Capture the cell that displays the provided text and extract its [X, Y] central coordinate. 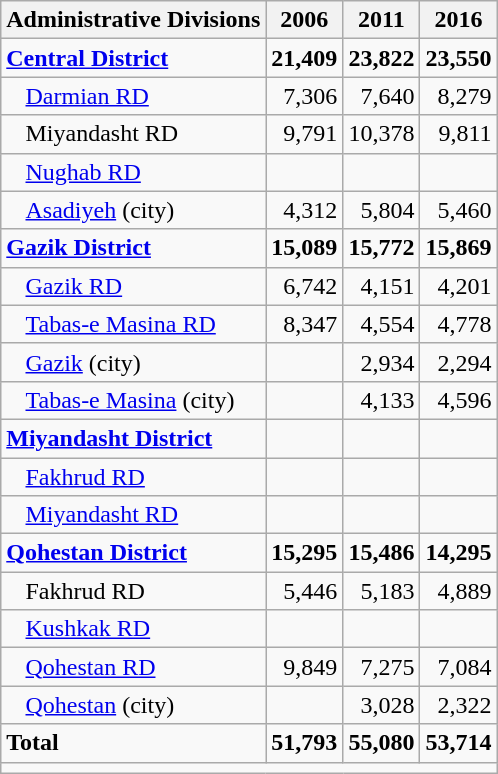
4,596 [458, 400]
21,409 [304, 58]
Central District [134, 58]
8,347 [304, 324]
4,151 [382, 286]
15,295 [304, 553]
Miyandasht District [134, 438]
5,183 [382, 591]
Qohestan RD [134, 667]
4,312 [304, 210]
5,446 [304, 591]
10,378 [382, 134]
2011 [382, 20]
5,460 [458, 210]
6,742 [304, 286]
Nughab RD [134, 172]
Asadiyeh (city) [134, 210]
4,133 [382, 400]
Gazik District [134, 248]
4,554 [382, 324]
9,849 [304, 667]
8,279 [458, 96]
Administrative Divisions [134, 20]
Gazik RD [134, 286]
Total [134, 743]
Tabas-e Masina RD [134, 324]
7,640 [382, 96]
Kushkak RD [134, 629]
Gazik (city) [134, 362]
53,714 [458, 743]
2,322 [458, 705]
15,089 [304, 248]
9,811 [458, 134]
15,869 [458, 248]
Tabas-e Masina (city) [134, 400]
7,275 [382, 667]
7,306 [304, 96]
4,778 [458, 324]
2,934 [382, 362]
4,201 [458, 286]
Qohestan District [134, 553]
15,486 [382, 553]
3,028 [382, 705]
23,550 [458, 58]
14,295 [458, 553]
9,791 [304, 134]
51,793 [304, 743]
2,294 [458, 362]
23,822 [382, 58]
Darmian RD [134, 96]
Qohestan (city) [134, 705]
55,080 [382, 743]
15,772 [382, 248]
5,804 [382, 210]
2016 [458, 20]
2006 [304, 20]
7,084 [458, 667]
4,889 [458, 591]
